Capture the cell that displays the provided text and extract its (X, Y) central coordinate. 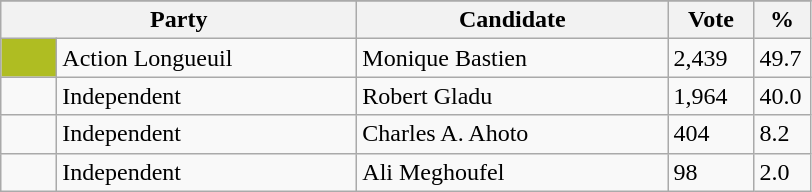
Charles A. Ahoto (512, 134)
2,439 (711, 58)
Ali Meghoufel (512, 172)
Candidate (512, 20)
2.0 (782, 172)
Robert Gladu (512, 96)
8.2 (782, 134)
% (782, 20)
1,964 (711, 96)
404 (711, 134)
98 (711, 172)
49.7 (782, 58)
Action Longueuil (207, 58)
Party (179, 20)
Monique Bastien (512, 58)
40.0 (782, 96)
Vote (711, 20)
